Detect which cell encompasses the target text, then output its [X, Y] center coordinate. 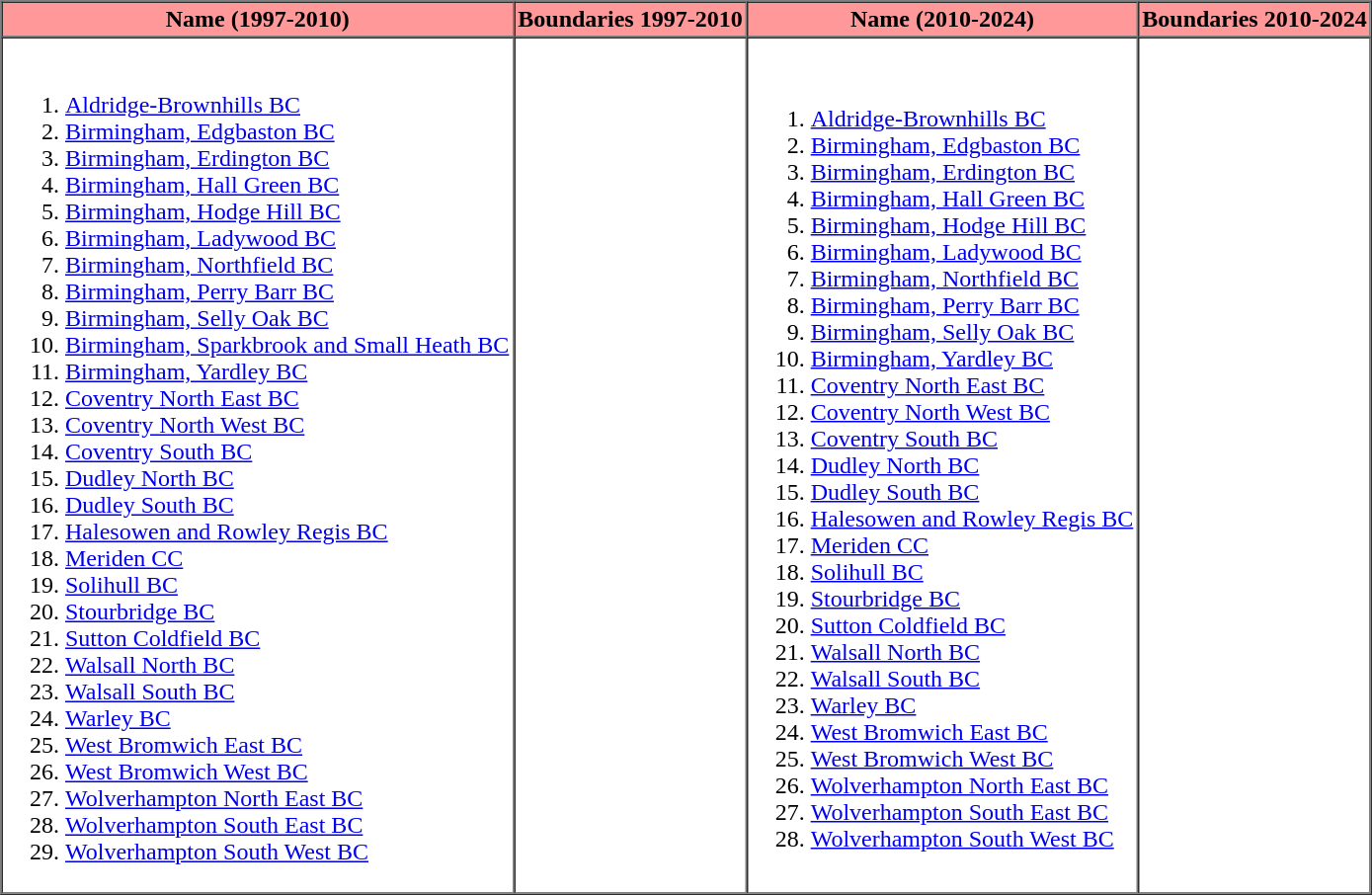
Boundaries 1997-2010 [630, 20]
Name (1997-2010) [258, 20]
Name (2010-2024) [942, 20]
Boundaries 2010-2024 [1254, 20]
